Pinpoint the cell where the given text exists, returning its (x, y) midpoint coordinate. 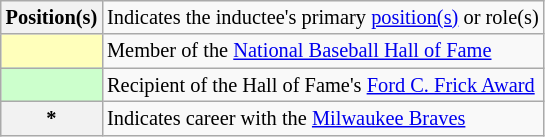
Position(s) (52, 17)
Indicates career with the Milwaukee Braves (322, 118)
* (52, 118)
Recipient of the Hall of Fame's Ford C. Frick Award (322, 85)
Indicates the inductee's primary position(s) or role(s) (322, 17)
Member of the National Baseball Hall of Fame (322, 51)
